Find where the given text appears and provide that cell's center as (X, Y) coordinate. 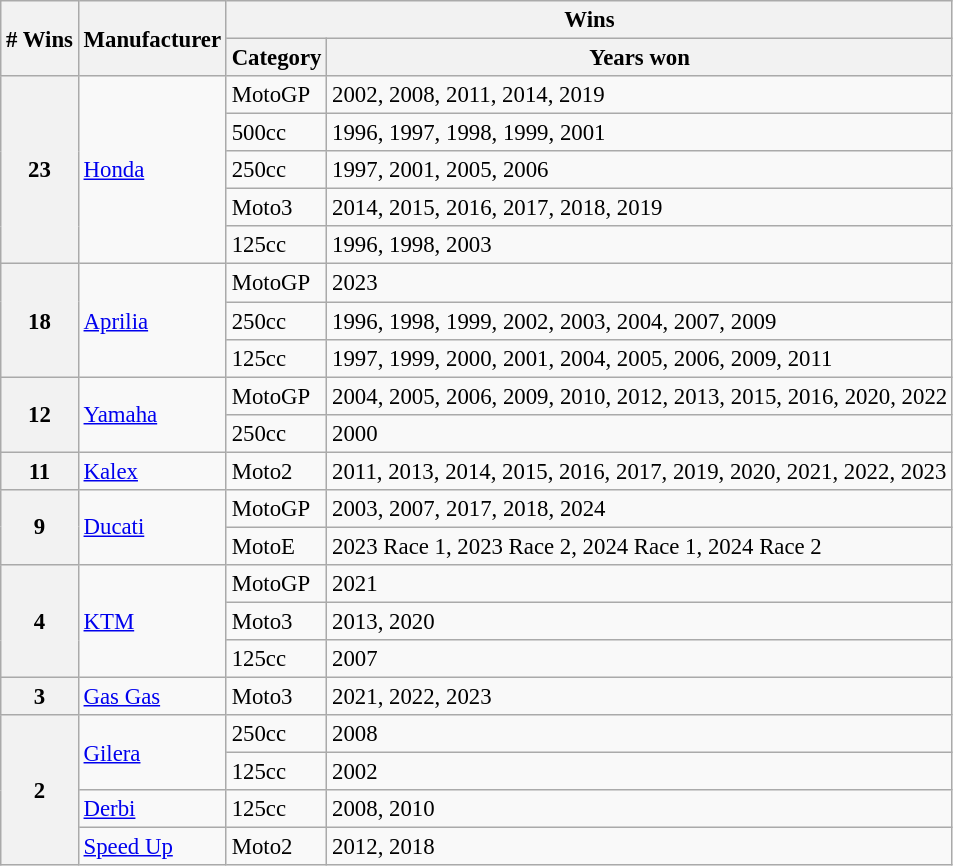
Kalex (152, 471)
1997, 2001, 2005, 2006 (640, 170)
2002, 2008, 2011, 2014, 2019 (640, 95)
2023 Race 1, 2023 Race 2, 2024 Race 1, 2024 Race 2 (640, 546)
Ducati (152, 528)
Aprilia (152, 320)
2002 (640, 772)
Gas Gas (152, 697)
1996, 1997, 1998, 1999, 2001 (640, 133)
MotoE (276, 546)
3 (40, 697)
1997, 1999, 2000, 2001, 2004, 2005, 2006, 2009, 2011 (640, 358)
18 (40, 320)
4 (40, 622)
KTM (152, 622)
2007 (640, 659)
Category (276, 58)
2021 (640, 584)
2014, 2015, 2016, 2017, 2018, 2019 (640, 208)
Derbi (152, 809)
9 (40, 528)
Manufacturer (152, 38)
23 (40, 170)
500cc (276, 133)
2008, 2010 (640, 809)
# Wins (40, 38)
2011, 2013, 2014, 2015, 2016, 2017, 2019, 2020, 2021, 2022, 2023 (640, 471)
2 (40, 790)
2008 (640, 734)
11 (40, 471)
2000 (640, 433)
Yamaha (152, 414)
Years won (640, 58)
2012, 2018 (640, 847)
1996, 1998, 1999, 2002, 2003, 2004, 2007, 2009 (640, 321)
2004, 2005, 2006, 2009, 2010, 2012, 2013, 2015, 2016, 2020, 2022 (640, 396)
Speed Up (152, 847)
2021, 2022, 2023 (640, 697)
Honda (152, 170)
2003, 2007, 2017, 2018, 2024 (640, 509)
Gilera (152, 752)
12 (40, 414)
2023 (640, 283)
2013, 2020 (640, 621)
Wins (589, 20)
1996, 1998, 2003 (640, 245)
